Return [x, y] of the center of cell containing provided text 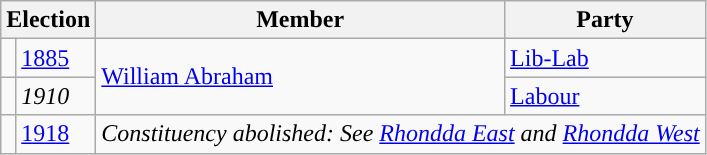
1910 [56, 96]
1918 [56, 134]
1885 [56, 58]
William Abraham [300, 77]
Lib-Lab [606, 58]
Member [300, 20]
Constituency abolished: See Rhondda East and Rhondda West [400, 134]
Election [48, 20]
Labour [606, 96]
Party [606, 20]
